Pinpoint the cell where the given text exists, returning its [X, Y] midpoint coordinate. 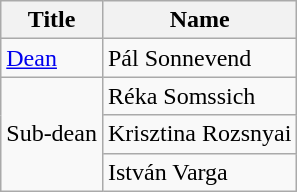
Name [199, 20]
Dean [52, 58]
Sub-dean [52, 134]
Krisztina Rozsnyai [199, 134]
Pál Sonnevend [199, 58]
Title [52, 20]
István Varga [199, 172]
Réka Somssich [199, 96]
